For the text-containing cell, return its midpoint in [x, y] coordinate format. 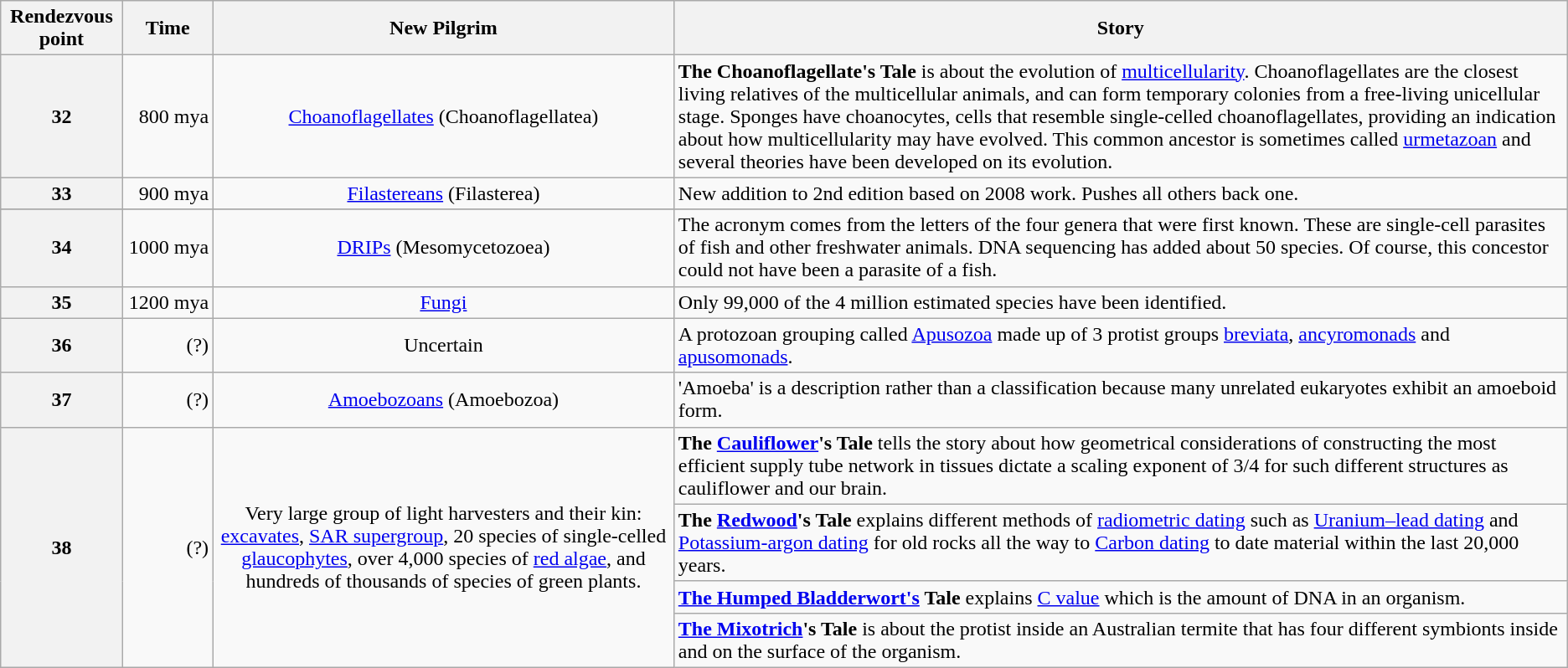
800 mya [168, 116]
Choanoflagellates (Choanoflagellatea) [444, 116]
The Humped Bladderwort's Tale explains C value which is the amount of DNA in an organism. [1121, 597]
33 [62, 193]
Time [168, 28]
34 [62, 248]
DRIPs (Mesomycetozoea) [444, 248]
Amoebozoans (Amoebozoa) [444, 400]
The Mixotrich's Tale is about the protist inside an Australian termite that has four different symbionts inside and on the surface of the organism. [1121, 640]
32 [62, 116]
Story [1121, 28]
A protozoan grouping called Apusozoa made up of 3 protist groups breviata, ancyromonads and apusomonads. [1121, 345]
'Amoeba' is a description rather than a classification because many unrelated eukaryotes exhibit an amoeboid form. [1121, 400]
New Pilgrim [444, 28]
1000 mya [168, 248]
Only 99,000 of the 4 million estimated species have been identified. [1121, 302]
New addition to 2nd edition based on 2008 work. Pushes all others back one. [1121, 193]
Fungi [444, 302]
38 [62, 547]
35 [62, 302]
1200 mya [168, 302]
37 [62, 400]
Filastereans (Filasterea) [444, 193]
36 [62, 345]
Uncertain [444, 345]
900 mya [168, 193]
Rendezvous point [62, 28]
